Pinpoint the cell where the given text exists, returning its [x, y] midpoint coordinate. 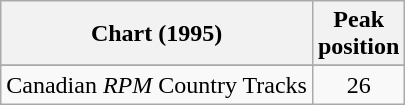
26 [358, 85]
Peakposition [358, 34]
Canadian RPM Country Tracks [157, 85]
Chart (1995) [157, 34]
